Return (X, Y) of the center of cell containing provided text 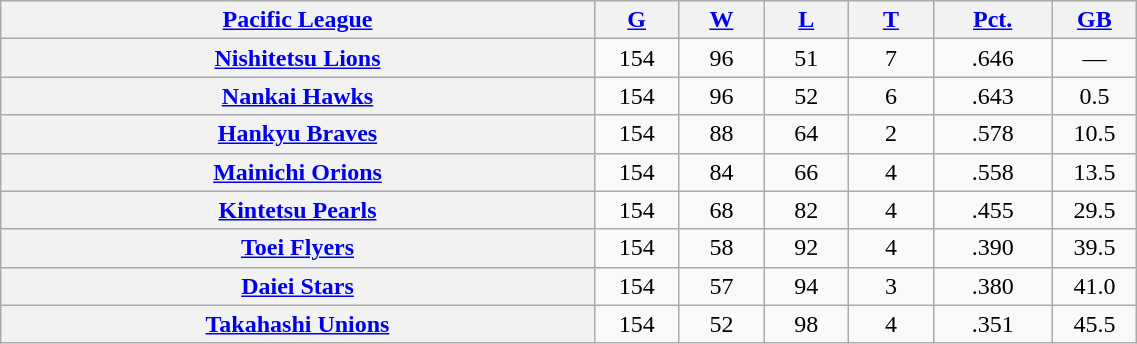
.380 (992, 286)
.578 (992, 134)
.558 (992, 172)
T (892, 20)
66 (806, 172)
45.5 (1094, 324)
Pacific League (298, 20)
64 (806, 134)
39.5 (1094, 248)
Pct. (992, 20)
2 (892, 134)
Hankyu Braves (298, 134)
.455 (992, 210)
88 (722, 134)
G (636, 20)
.643 (992, 96)
6 (892, 96)
82 (806, 210)
0.5 (1094, 96)
— (1094, 58)
.390 (992, 248)
92 (806, 248)
Nankai Hawks (298, 96)
58 (722, 248)
Daiei Stars (298, 286)
51 (806, 58)
29.5 (1094, 210)
94 (806, 286)
Kintetsu Pearls (298, 210)
3 (892, 286)
GB (1094, 20)
68 (722, 210)
57 (722, 286)
.351 (992, 324)
Nishitetsu Lions (298, 58)
13.5 (1094, 172)
W (722, 20)
10.5 (1094, 134)
7 (892, 58)
Takahashi Unions (298, 324)
Toei Flyers (298, 248)
.646 (992, 58)
Mainichi Orions (298, 172)
41.0 (1094, 286)
98 (806, 324)
84 (722, 172)
L (806, 20)
